Find where the given text appears and provide that cell's center as [x, y] coordinate. 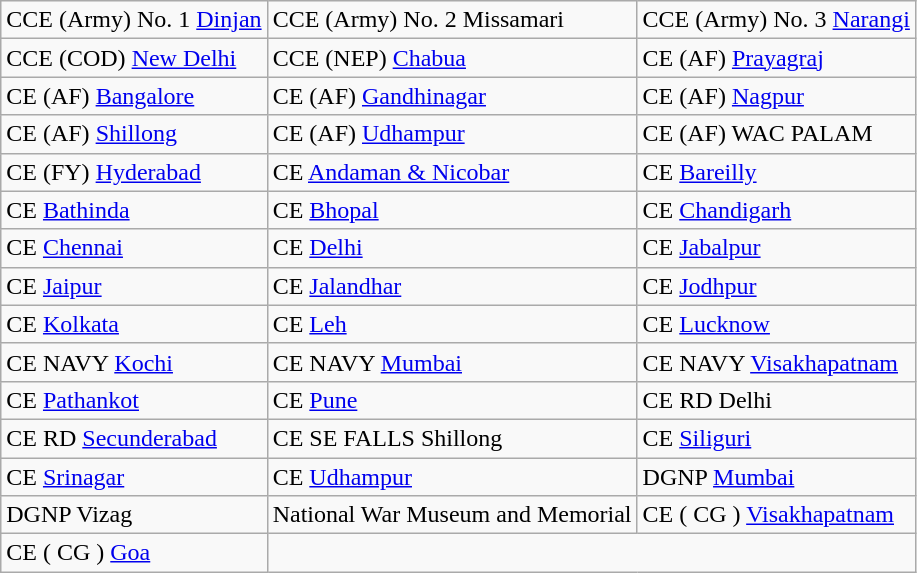
CE (AF) Prayagraj [776, 58]
CCE (Army) No. 2 Missamari [452, 20]
CE Jalandhar [452, 286]
DGNP Mumbai [776, 477]
CCE (NEP) Chabua [452, 58]
CE Jaipur [134, 286]
CCE (Army) No. 1 Dinjan [134, 20]
CE Bareilly [776, 172]
National War Museum and Memorial [452, 515]
CE NAVY Kochi [134, 362]
CE Chennai [134, 248]
CE Bhopal [452, 210]
CCE (Army) No. 3 Narangi [776, 20]
CCE (COD) New Delhi [134, 58]
CE Pune [452, 400]
CE RD Secunderabad [134, 438]
CE (AF) Gandhinagar [452, 96]
CE Andaman & Nicobar [452, 172]
CE ( CG ) Goa [134, 553]
CE Jodhpur [776, 286]
CE RD Delhi [776, 400]
CE Delhi [452, 248]
CE SE FALLS Shillong [452, 438]
CE Siliguri [776, 438]
CE Srinagar [134, 477]
CE Udhampur [452, 477]
CE NAVY Visakhapatnam [776, 362]
CE Leh [452, 324]
CE Pathankot [134, 400]
CE (AF) Shillong [134, 134]
DGNP Vizag [134, 515]
CE Chandigarh [776, 210]
CE (AF) Udhampur [452, 134]
CE Jabalpur [776, 248]
CE Bathinda [134, 210]
CE Kolkata [134, 324]
CE ( CG ) Visakhapatnam [776, 515]
CE (AF) Bangalore [134, 96]
CE NAVY Mumbai [452, 362]
CE (AF) Nagpur [776, 96]
CE (FY) Hyderabad [134, 172]
CE (AF) WAC PALAM [776, 134]
CE Lucknow [776, 324]
